For the text-containing cell, return its midpoint in (x, y) coordinate format. 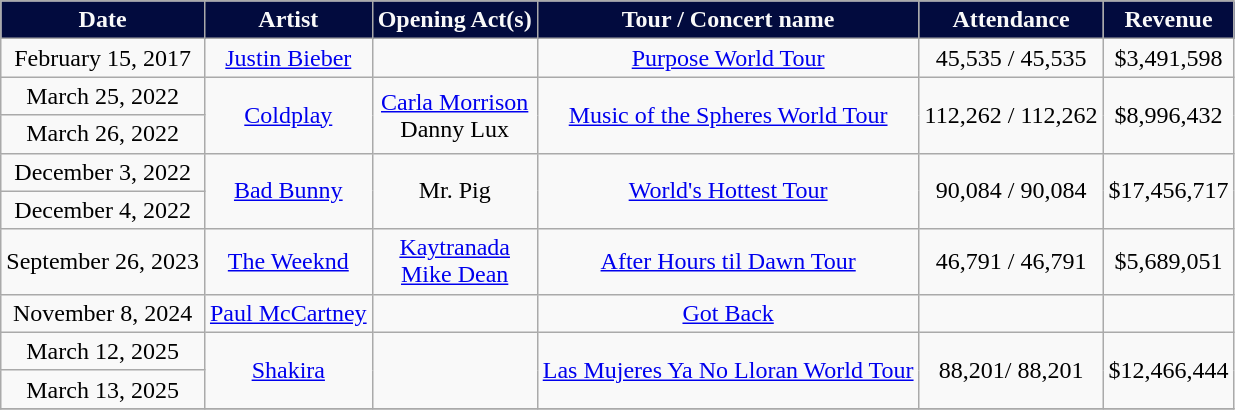
$12,466,444 (1168, 370)
45,535 / 45,535 (1011, 58)
90,084 / 90,084 (1011, 191)
46,791 / 46,791 (1011, 262)
88,201/ 88,201 (1011, 370)
After Hours til Dawn Tour (728, 262)
$8,996,432 (1168, 115)
March 13, 2025 (103, 389)
March 25, 2022 (103, 96)
November 8, 2024 (103, 313)
Shakira (288, 370)
December 3, 2022 (103, 172)
Purpose World Tour (728, 58)
$5,689,051 (1168, 262)
Coldplay (288, 115)
The Weeknd (288, 262)
September 26, 2023 (103, 262)
Carla MorrisonDanny Lux (454, 115)
112,262 / 112,262 (1011, 115)
March 26, 2022 (103, 134)
Date (103, 20)
Bad Bunny (288, 191)
Las Mujeres Ya No Lloran World Tour (728, 370)
Tour / Concert name (728, 20)
Attendance (1011, 20)
KaytranadaMike Dean (454, 262)
Music of the Spheres World Tour (728, 115)
$17,456,717 (1168, 191)
World's Hottest Tour (728, 191)
$3,491,598 (1168, 58)
February 15, 2017 (103, 58)
Artist (288, 20)
Opening Act(s) (454, 20)
Revenue (1168, 20)
Paul McCartney (288, 313)
Got Back (728, 313)
Justin Bieber (288, 58)
Mr. Pig (454, 191)
December 4, 2022 (103, 210)
March 12, 2025 (103, 351)
